Return the [x, y] coordinate for the center point of the cell that contains the specified text.  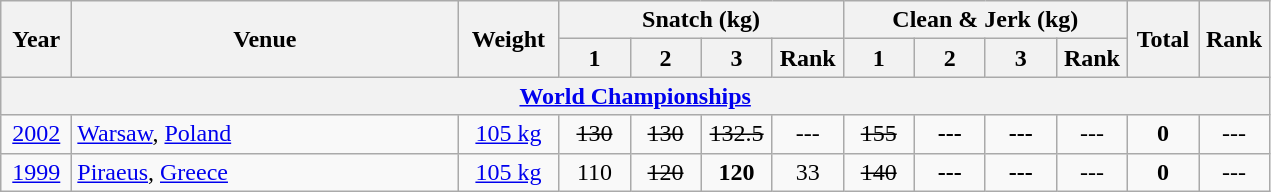
Weight [508, 39]
Total [1162, 39]
World Championships [636, 96]
Piraeus, Greece [265, 172]
33 [808, 172]
1999 [36, 172]
Year [36, 39]
Clean & Jerk (kg) [985, 20]
Snatch (kg) [701, 20]
140 [878, 172]
110 [594, 172]
155 [878, 134]
Warsaw, Poland [265, 134]
132.5 [736, 134]
2002 [36, 134]
Venue [265, 39]
